Detect which cell encompasses the target text, then output its [X, Y] center coordinate. 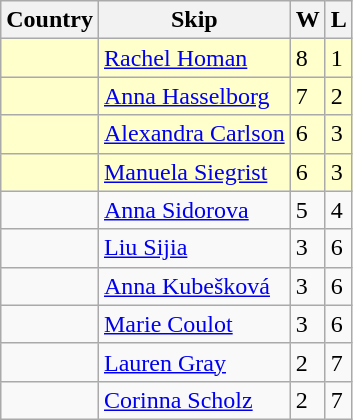
8 [308, 58]
Anna Sidorova [194, 210]
Country [50, 20]
Anna Kubešková [194, 286]
Lauren Gray [194, 362]
Liu Sijia [194, 248]
Rachel Homan [194, 58]
Manuela Siegrist [194, 172]
Alexandra Carlson [194, 134]
W [308, 20]
4 [338, 210]
5 [308, 210]
Skip [194, 20]
1 [338, 58]
Anna Hasselborg [194, 96]
Corinna Scholz [194, 400]
L [338, 20]
Marie Coulot [194, 324]
